For the text-containing cell, return its midpoint in [x, y] coordinate format. 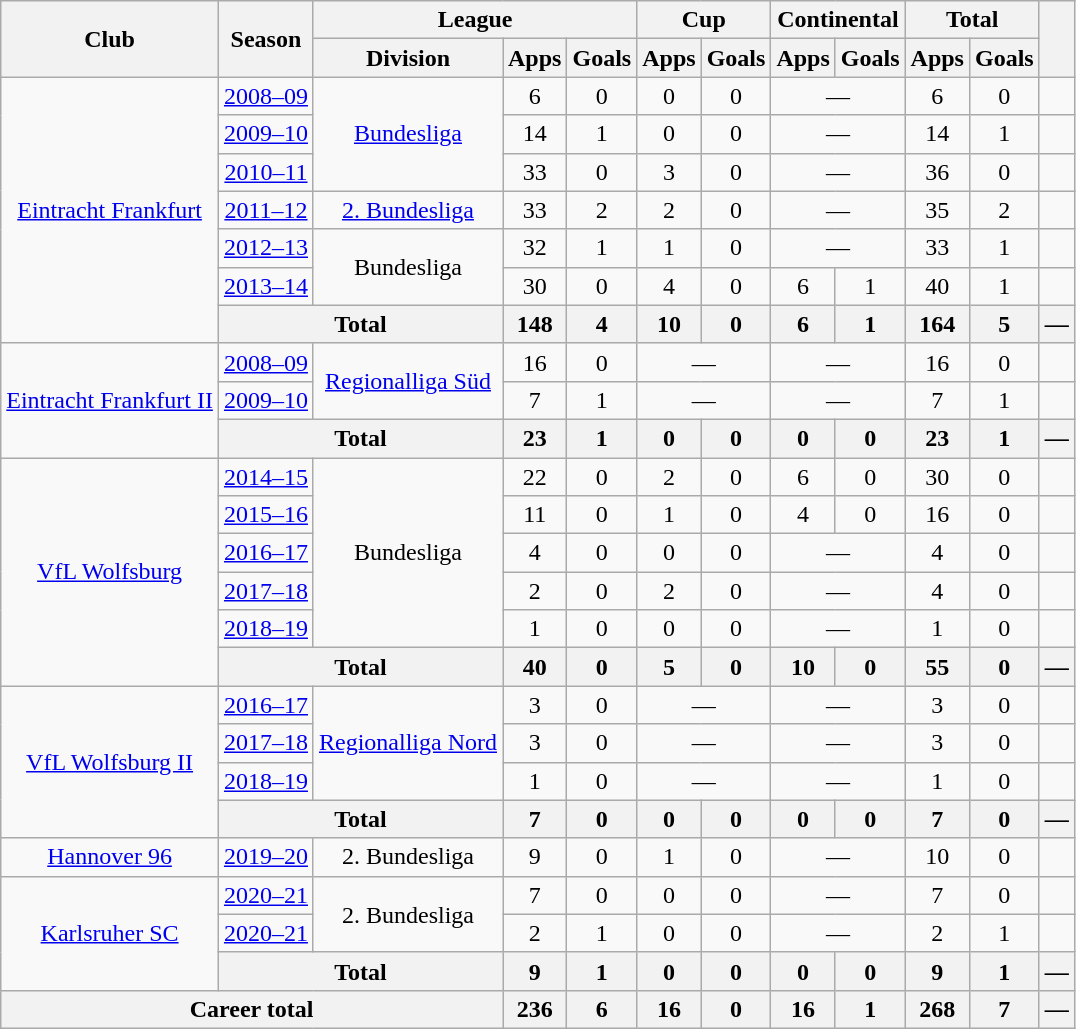
Continental [838, 20]
36 [937, 172]
148 [534, 324]
Regionalliga Nord [408, 743]
2019–20 [266, 857]
Karlsruher SC [110, 933]
Eintracht Frankfurt II [110, 400]
2014–15 [266, 477]
22 [534, 477]
236 [534, 1009]
League [474, 20]
11 [534, 515]
2015–16 [266, 515]
2010–11 [266, 172]
32 [534, 248]
2013–14 [266, 286]
Club [110, 39]
Regionalliga Süd [408, 381]
Career total [252, 1009]
35 [937, 210]
55 [937, 667]
Cup [704, 20]
Season [266, 39]
Eintracht Frankfurt [110, 210]
2012–13 [266, 248]
2011–12 [266, 210]
Division [408, 58]
268 [937, 1009]
164 [937, 324]
VfL Wolfsburg [110, 572]
Hannover 96 [110, 857]
VfL Wolfsburg II [110, 762]
